For the text-containing cell, return its midpoint in [X, Y] coordinate format. 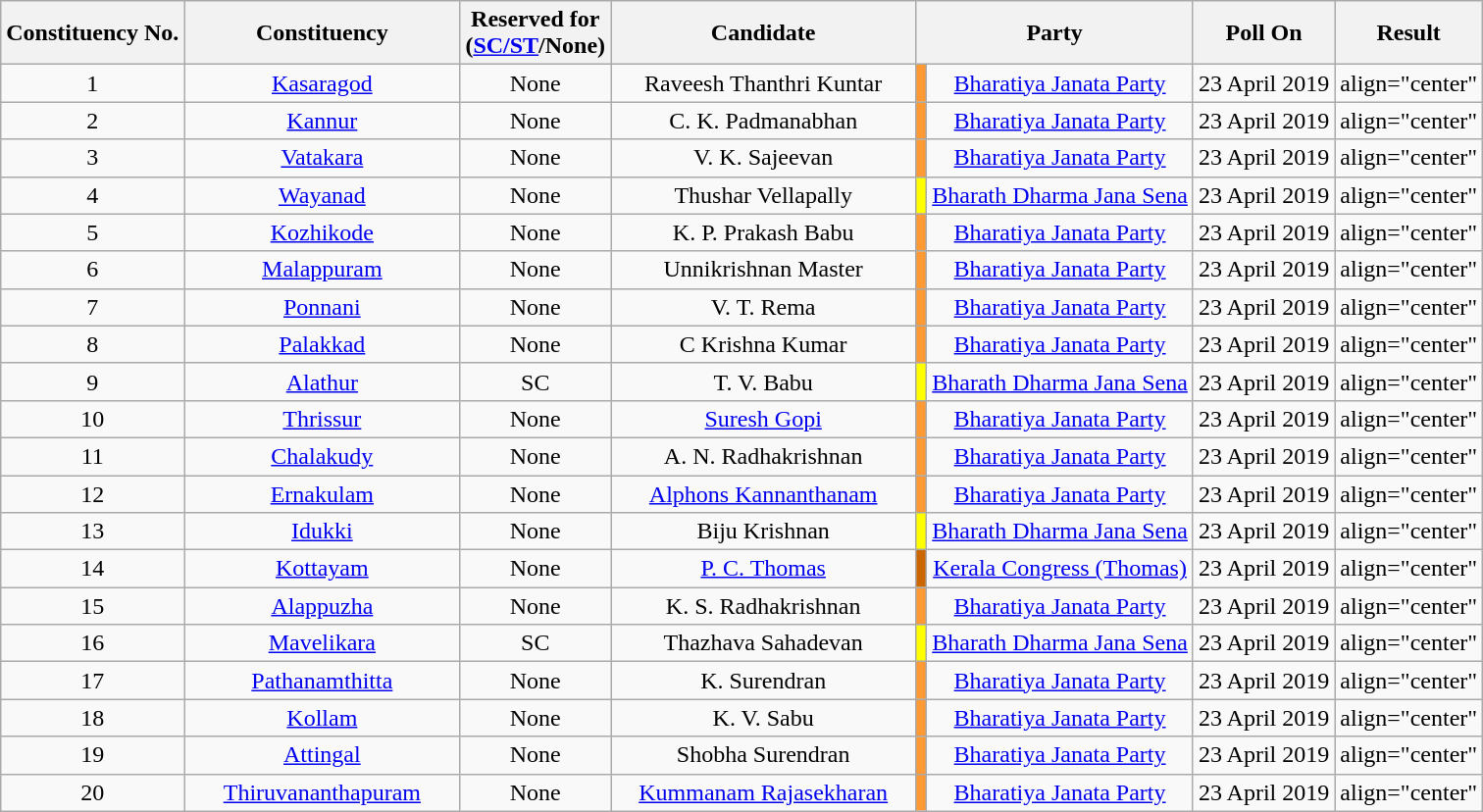
16 [92, 643]
K. V. Sabu [763, 718]
19 [92, 755]
C. K. Padmanabhan [763, 121]
Malappuram [322, 270]
Vatakara [322, 158]
Alphons Kannanthanam [763, 493]
Constituency [322, 33]
17 [92, 681]
T. V. Babu [763, 381]
Pathanamthitta [322, 681]
Kannur [322, 121]
Constituency No. [92, 33]
Thiruvananthapuram [322, 792]
Ponnani [322, 307]
Kasaragod [322, 83]
12 [92, 493]
14 [92, 569]
Thazhava Sahadevan [763, 643]
K. S. Radhakrishnan [763, 606]
Kottayam [322, 569]
K. P. Prakash Babu [763, 232]
6 [92, 270]
Biju Krishnan [763, 532]
Candidate [763, 33]
P. C. Thomas [763, 569]
Shobha Surendran [763, 755]
Idukki [322, 532]
K. Surendran [763, 681]
2 [92, 121]
A. N. Radhakrishnan [763, 456]
10 [92, 419]
Kerala Congress (Thomas) [1060, 569]
Suresh Gopi [763, 419]
Alathur [322, 381]
4 [92, 195]
Unnikrishnan Master [763, 270]
Result [1408, 33]
V. K. Sajeevan [763, 158]
8 [92, 344]
Alappuzha [322, 606]
Kollam [322, 718]
20 [92, 792]
Ernakulam [322, 493]
9 [92, 381]
Kozhikode [322, 232]
Kummanam Rajasekharan [763, 792]
Party [1055, 33]
7 [92, 307]
Poll On [1263, 33]
Attingal [322, 755]
Wayanad [322, 195]
Palakkad [322, 344]
Mavelikara [322, 643]
Reserved for(SC/ST/None) [536, 33]
18 [92, 718]
Chalakudy [322, 456]
13 [92, 532]
3 [92, 158]
1 [92, 83]
15 [92, 606]
Thushar Vellapally [763, 195]
Raveesh Thanthri Kuntar [763, 83]
5 [92, 232]
V. T. Rema [763, 307]
C Krishna Kumar [763, 344]
Thrissur [322, 419]
11 [92, 456]
